Locate the cell with the specified text and output its [x, y] center coordinate. 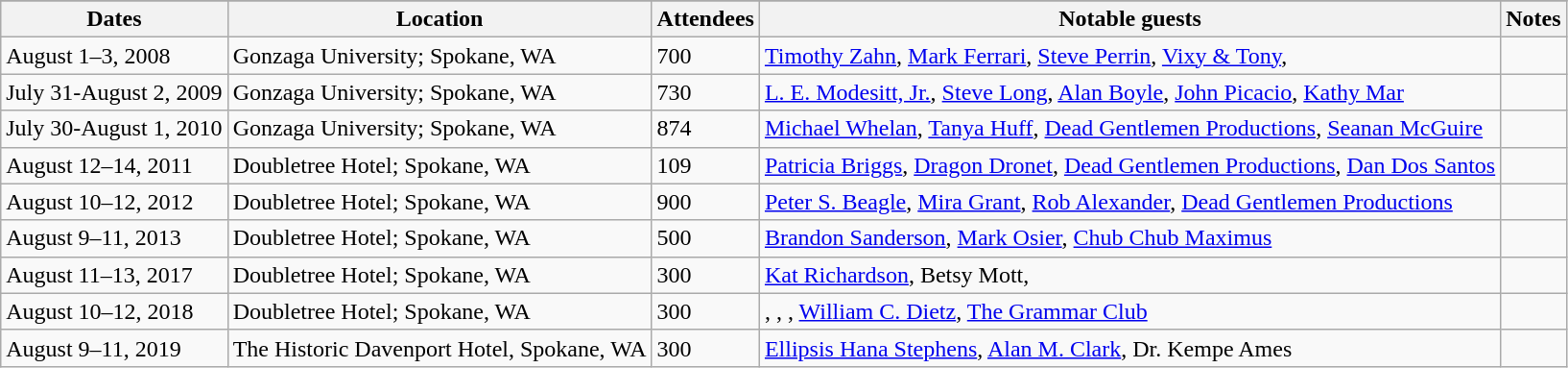
L. E. Modesitt, Jr., Steve Long, Alan Boyle, John Picacio, Kathy Mar [1129, 92]
, , , William C. Dietz, The Grammar Club [1129, 311]
Brandon Sanderson, Mark Osier, Chub Chub Maximus [1129, 238]
Kat Richardson, Betsy Mott, [1129, 275]
Peter S. Beagle, Mira Grant, Rob Alexander, Dead Gentlemen Productions [1129, 202]
August 10–12, 2012 [114, 202]
874 [705, 129]
August 9–11, 2013 [114, 238]
Michael Whelan, Tanya Huff, Dead Gentlemen Productions, Seanan McGuire [1129, 129]
August 12–14, 2011 [114, 165]
July 30-August 1, 2010 [114, 129]
700 [705, 56]
Dates [114, 19]
July 31-August 2, 2009 [114, 92]
Timothy Zahn, Mark Ferrari, Steve Perrin, Vixy & Tony, [1129, 56]
Notes [1533, 19]
Attendees [705, 19]
900 [705, 202]
Location [440, 19]
August 1–3, 2008 [114, 56]
Ellipsis Hana Stephens, Alan M. Clark, Dr. Kempe Ames [1129, 348]
Notable guests [1129, 19]
August 10–12, 2018 [114, 311]
Patricia Briggs, Dragon Dronet, Dead Gentlemen Productions, Dan Dos Santos [1129, 165]
109 [705, 165]
730 [705, 92]
August 11–13, 2017 [114, 275]
August 9–11, 2019 [114, 348]
500 [705, 238]
The Historic Davenport Hotel, Spokane, WA [440, 348]
